Scan for the cell matching the given text and deliver its [x, y] coordinate at center. 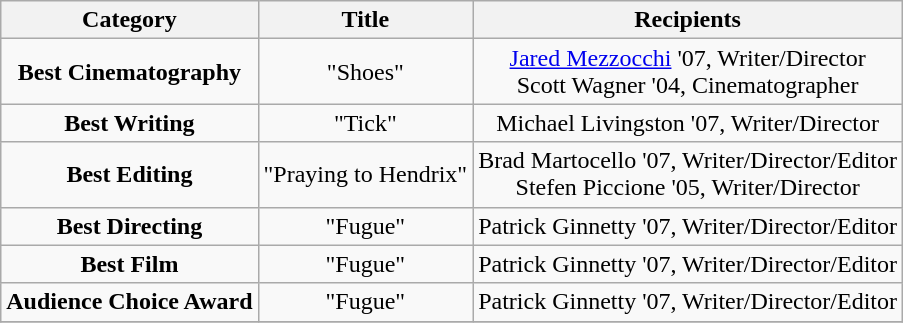
"Shoes" [366, 72]
"Praying to Hendrix" [366, 174]
Brad Martocello '07, Writer/Director/Editor Stefen Piccione '05, Writer/Director [688, 174]
Best Editing [130, 174]
Michael Livingston '07, Writer/Director [688, 123]
Category [130, 20]
Audience Choice Award [130, 302]
Jared Mezzocchi '07, Writer/Director Scott Wagner '04, Cinematographer [688, 72]
Recipients [688, 20]
Best Writing [130, 123]
Best Film [130, 264]
Best Cinematography [130, 72]
"Tick" [366, 123]
Best Directing [130, 226]
Title [366, 20]
